Extract the (X, Y) coordinate from the center of the cell holding the provided text.  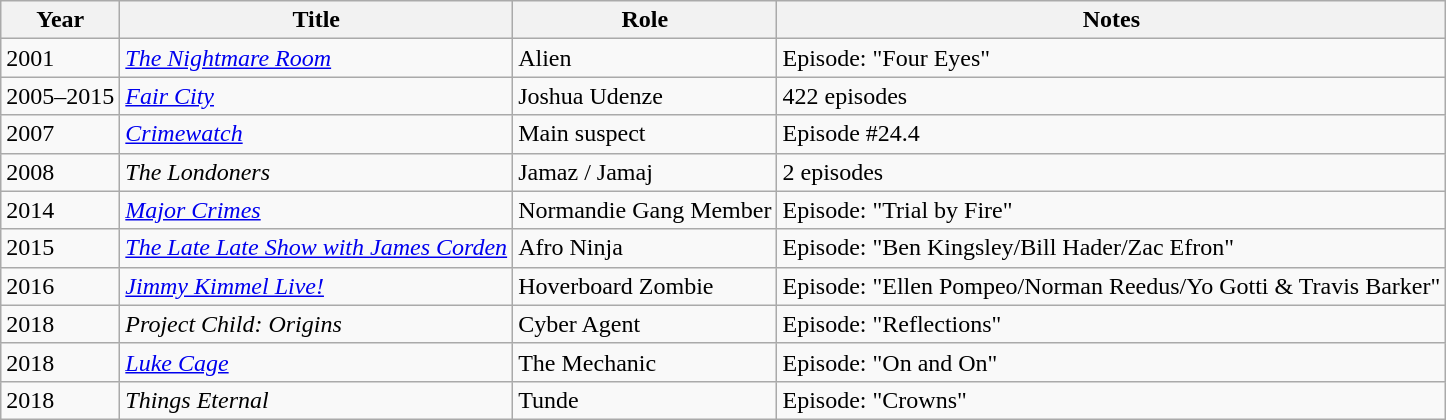
Episode: "Trial by Fire" (1112, 210)
The Mechanic (645, 362)
Episode: "Reflections" (1112, 324)
422 episodes (1112, 96)
Title (316, 20)
Episode: "Ben Kingsley/Bill Hader/Zac Efron" (1112, 248)
Main suspect (645, 134)
Episode: "Crowns" (1112, 400)
Episode #24.4 (1112, 134)
2001 (60, 58)
Alien (645, 58)
Jimmy Kimmel Live! (316, 286)
2 episodes (1112, 172)
2008 (60, 172)
Cyber Agent (645, 324)
Notes (1112, 20)
Tunde (645, 400)
Year (60, 20)
2016 (60, 286)
Crimewatch (316, 134)
2014 (60, 210)
Project Child: Origins (316, 324)
The Late Late Show with James Corden (316, 248)
Jamaz / Jamaj (645, 172)
Fair City (316, 96)
Luke Cage (316, 362)
Afro Ninja (645, 248)
Episode: "Four Eyes" (1112, 58)
Things Eternal (316, 400)
Joshua Udenze (645, 96)
Episode: "Ellen Pompeo/Norman Reedus/Yo Gotti & Travis Barker" (1112, 286)
The Nightmare Room (316, 58)
Hoverboard Zombie (645, 286)
The Londoners (316, 172)
2005–2015 (60, 96)
Episode: "On and On" (1112, 362)
2015 (60, 248)
Normandie Gang Member (645, 210)
2007 (60, 134)
Role (645, 20)
Major Crimes (316, 210)
